Return (x, y) of the center of cell containing provided text 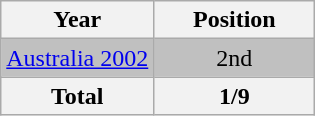
Total (78, 96)
Australia 2002 (78, 58)
Position (234, 20)
2nd (234, 58)
1/9 (234, 96)
Year (78, 20)
